Detect which cell encompasses the target text, then output its [x, y] center coordinate. 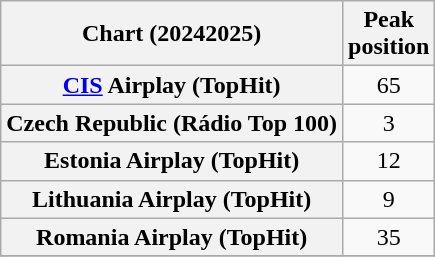
Romania Airplay (TopHit) [172, 237]
12 [389, 161]
Chart (20242025) [172, 34]
Lithuania Airplay (TopHit) [172, 199]
65 [389, 85]
Estonia Airplay (TopHit) [172, 161]
CIS Airplay (TopHit) [172, 85]
3 [389, 123]
35 [389, 237]
Peakposition [389, 34]
Czech Republic (Rádio Top 100) [172, 123]
9 [389, 199]
